Detect which cell encompasses the target text, then output its [x, y] center coordinate. 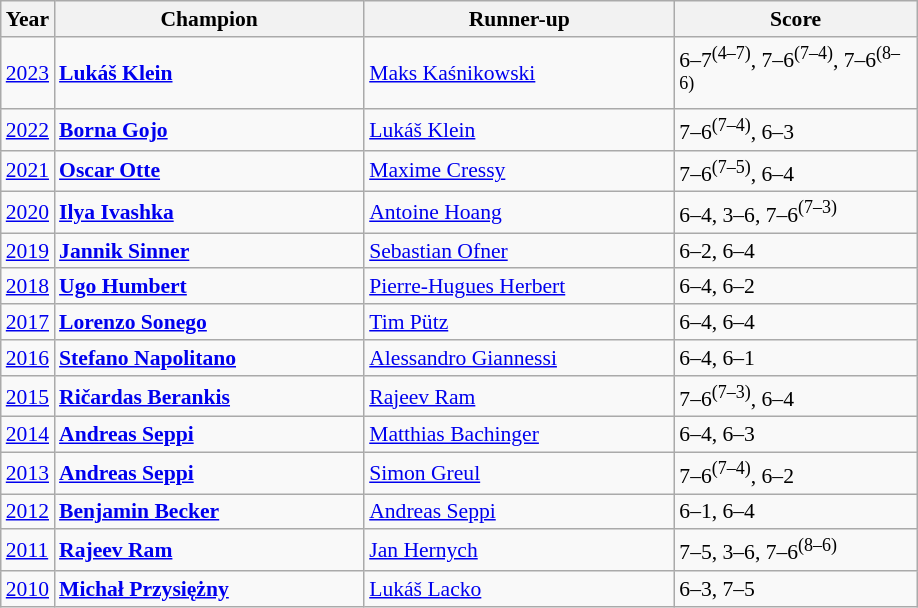
6–4, 6–2 [796, 287]
Benjamin Becker [209, 512]
6–2, 6–4 [796, 251]
2012 [28, 512]
Jannik Sinner [209, 251]
2019 [28, 251]
Score [796, 19]
Lorenzo Sonego [209, 322]
Ričardas Berankis [209, 396]
Borna Gojo [209, 130]
Tim Pütz [519, 322]
Pierre-Hugues Herbert [519, 287]
2014 [28, 435]
Champion [209, 19]
2020 [28, 212]
6–4, 6–1 [796, 358]
Lukáš Lacko [519, 589]
2015 [28, 396]
6–4, 3–6, 7–6(7–3) [796, 212]
6–1, 6–4 [796, 512]
Simon Greul [519, 474]
2013 [28, 474]
Antoine Hoang [519, 212]
7–6(7–4), 6–3 [796, 130]
2022 [28, 130]
Matthias Bachinger [519, 435]
2016 [28, 358]
7–6(7–4), 6–2 [796, 474]
2018 [28, 287]
Ugo Humbert [209, 287]
6–7(4–7), 7–6(7–4), 7–6(8–6) [796, 74]
Maxime Cressy [519, 172]
6–4, 6–3 [796, 435]
Oscar Otte [209, 172]
2011 [28, 550]
Michał Przysiężny [209, 589]
Sebastian Ofner [519, 251]
Ilya Ivashka [209, 212]
2023 [28, 74]
Year [28, 19]
Jan Hernych [519, 550]
2021 [28, 172]
Stefano Napolitano [209, 358]
Alessandro Giannessi [519, 358]
7–6(7–3), 6–4 [796, 396]
7–6(7–5), 6–4 [796, 172]
Maks Kaśnikowski [519, 74]
2017 [28, 322]
6–3, 7–5 [796, 589]
7–5, 3–6, 7–6(8–6) [796, 550]
2010 [28, 589]
Runner-up [519, 19]
6–4, 6–4 [796, 322]
